Scan for the cell matching the given text and deliver its (X, Y) coordinate at center. 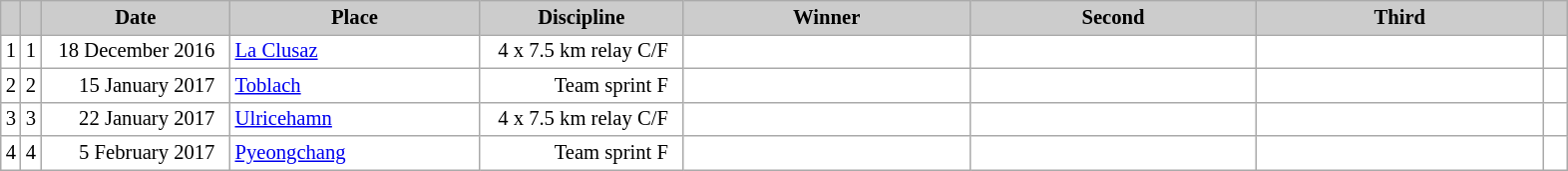
Winner (826, 17)
Second (1113, 17)
Third (1400, 17)
5 February 2017 (136, 153)
Ulricehamn (355, 119)
Toblach (355, 85)
La Clusaz (355, 51)
18 December 2016 (136, 51)
Discipline (581, 17)
Pyeongchang (355, 153)
22 January 2017 (136, 119)
15 January 2017 (136, 85)
Date (136, 17)
Place (355, 17)
